Extract the (x, y) coordinate from the center of the cell holding the provided text.  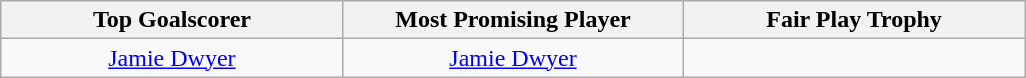
Fair Play Trophy (854, 20)
Top Goalscorer (172, 20)
Most Promising Player (512, 20)
